Pinpoint the cell where the given text exists, returning its [x, y] midpoint coordinate. 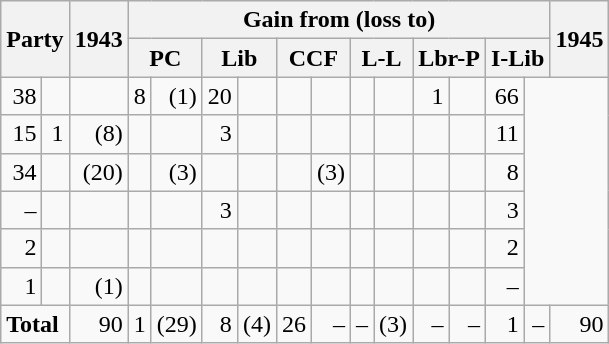
34 [22, 172]
1943 [98, 39]
Total [35, 324]
I-Lib [517, 58]
(8) [98, 134]
Gain from (loss to) [339, 20]
1945 [580, 39]
15 [22, 134]
Party [35, 39]
66 [504, 96]
20 [220, 96]
(29) [176, 324]
26 [294, 324]
(20) [98, 172]
L-L [382, 58]
CCF [313, 58]
Lib [239, 58]
PC [165, 58]
11 [504, 134]
38 [22, 96]
(4) [256, 324]
Lbr-P [450, 58]
